Determine the [X, Y] coordinate at the center of the cell enclosing the given text.  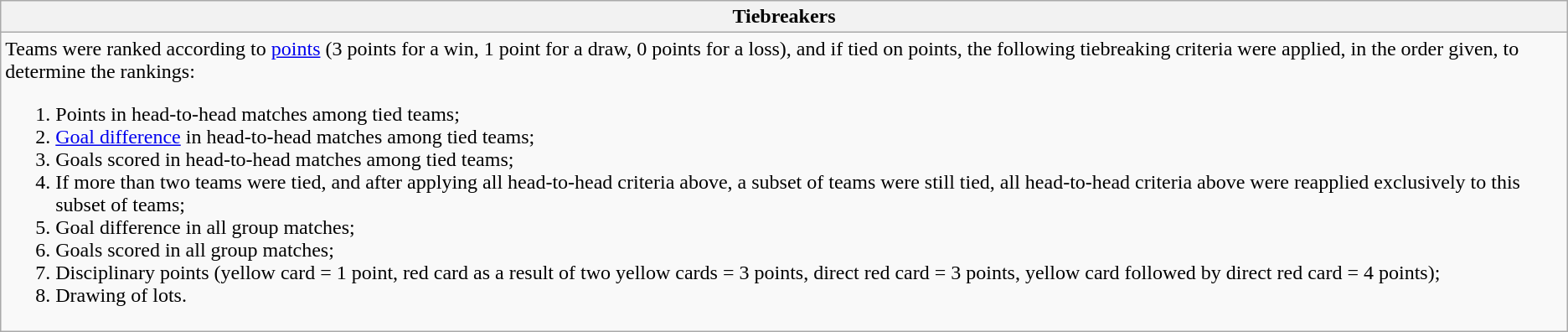
Tiebreakers [784, 17]
